Return (x, y) of the center of cell containing provided text 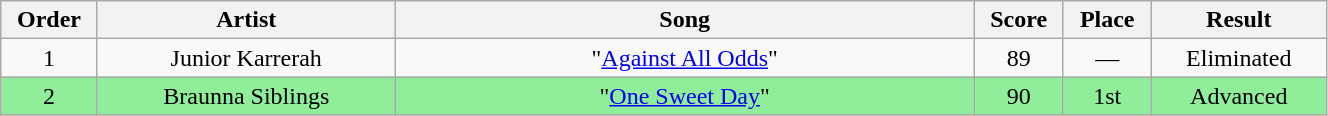
90 (1018, 96)
"One Sweet Day" (684, 96)
— (1107, 58)
Braunna Siblings (246, 96)
Place (1107, 20)
"Against All Odds" (684, 58)
Junior Karrerah (246, 58)
89 (1018, 58)
1 (49, 58)
Advanced (1238, 96)
Artist (246, 20)
Result (1238, 20)
Song (684, 20)
Score (1018, 20)
1st (1107, 96)
2 (49, 96)
Order (49, 20)
Eliminated (1238, 58)
